Pinpoint the cell where the given text exists, returning its (x, y) midpoint coordinate. 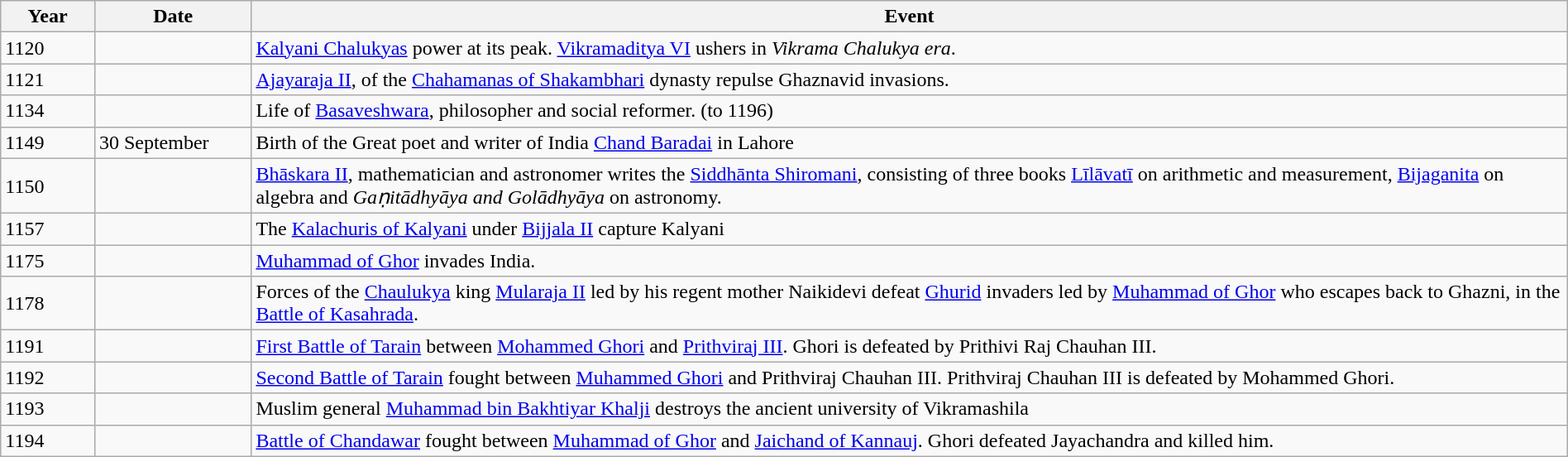
1192 (48, 378)
Year (48, 17)
1121 (48, 79)
Kalyani Chalukyas power at its peak. Vikramaditya VI ushers in Vikrama Chalukya era. (910, 48)
1194 (48, 440)
30 September (172, 142)
1120 (48, 48)
First Battle of Tarain between Mohammed Ghori and Prithviraj III. Ghori is defeated by Prithivi Raj Chauhan III. (910, 346)
Second Battle of Tarain fought between Muhammed Ghori and Prithviraj Chauhan III. Prithviraj Chauhan III is defeated by Mohammed Ghori. (910, 378)
1149 (48, 142)
1134 (48, 111)
Event (910, 17)
1157 (48, 229)
Battle of Chandawar fought between Muhammad of Ghor and Jaichand of Kannauj. Ghori defeated Jayachandra and killed him. (910, 440)
Birth of the Great poet and writer of India Chand Baradai in Lahore (910, 142)
1175 (48, 261)
Life of Basaveshwara, philosopher and social reformer. (to 1196) (910, 111)
Ajayaraja II, of the Chahamanas of Shakambhari dynasty repulse Ghaznavid invasions. (910, 79)
1178 (48, 303)
1193 (48, 409)
Muhammad of Ghor invades India. (910, 261)
1191 (48, 346)
The Kalachuris of Kalyani under Bijjala II capture Kalyani (910, 229)
1150 (48, 185)
Date (172, 17)
Muslim general Muhammad bin Bakhtiyar Khalji destroys the ancient university of Vikramashila (910, 409)
